Search for the cell housing the specified text and yield its (x, y) center coordinate. 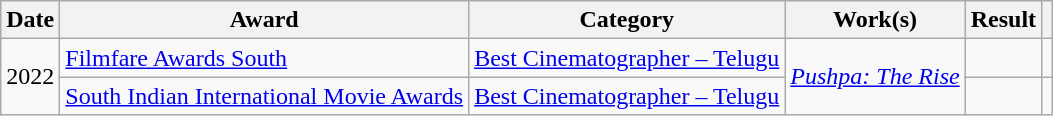
Date (30, 20)
Category (627, 20)
Award (264, 20)
Work(s) (875, 20)
2022 (30, 77)
Filmfare Awards South (264, 58)
Result (1003, 20)
Pushpa: The Rise (875, 77)
South Indian International Movie Awards (264, 96)
